Detect which cell encompasses the target text, then output its (x, y) center coordinate. 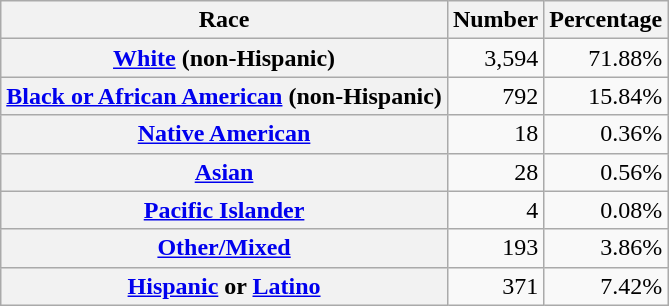
71.88% (606, 58)
Hispanic or Latino (224, 286)
Asian (224, 172)
371 (495, 286)
3,594 (495, 58)
15.84% (606, 96)
0.36% (606, 134)
Other/Mixed (224, 248)
White (non-Hispanic) (224, 58)
18 (495, 134)
Native American (224, 134)
Race (224, 20)
4 (495, 210)
3.86% (606, 248)
Number (495, 20)
Pacific Islander (224, 210)
Percentage (606, 20)
0.08% (606, 210)
28 (495, 172)
7.42% (606, 286)
792 (495, 96)
193 (495, 248)
Black or African American (non-Hispanic) (224, 96)
0.56% (606, 172)
